Determine the [X, Y] coordinate at the center of the cell enclosing the given text.  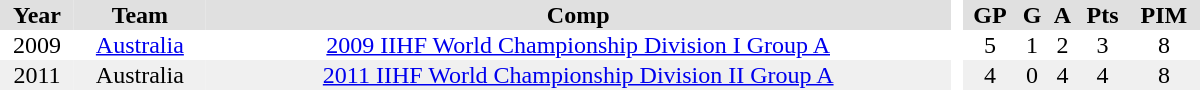
A [1062, 15]
Year [37, 15]
2011 IIHF World Championship Division II Group A [578, 75]
2009 IIHF World Championship Division I Group A [578, 45]
3 [1102, 45]
2009 [37, 45]
2011 [37, 75]
GP [990, 15]
Team [140, 15]
2 [1062, 45]
0 [1032, 75]
Comp [578, 15]
1 [1032, 45]
PIM [1164, 15]
Pts [1102, 15]
5 [990, 45]
G [1032, 15]
